Identify which cell holds the provided text, then report its [x, y] central coordinate. 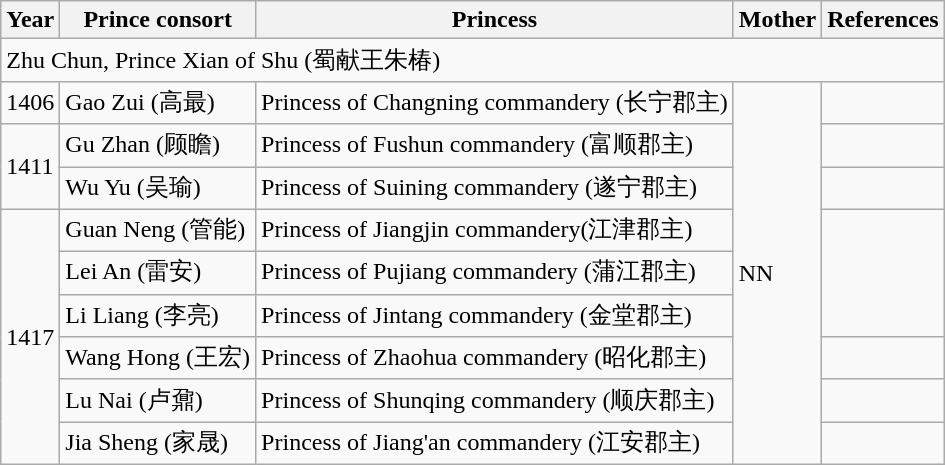
Lu Nai (卢鼐) [158, 400]
Princess of Jiangjin commandery(江津郡主) [495, 230]
Gao Zui (高最) [158, 102]
1411 [30, 166]
Princess of Pujiang commandery (蒲江郡主) [495, 274]
1406 [30, 102]
Jia Sheng (家晟) [158, 444]
Mother [777, 20]
Gu Zhan (顾瞻) [158, 146]
NN [777, 272]
Princess of Jiang'an commandery (江安郡主) [495, 444]
Wu Yu (吴瑜) [158, 188]
Princess of Zhaohua commandery (昭化郡主) [495, 358]
1417 [30, 336]
References [884, 20]
Year [30, 20]
Princess of Shunqing commandery (顺庆郡主) [495, 400]
Li Liang (李亮) [158, 316]
Guan Neng (管能) [158, 230]
Princess of Suining commandery (遂宁郡主) [495, 188]
Zhu Chun, Prince Xian of Shu (蜀献王朱椿) [472, 60]
Princess of Jintang commandery (金堂郡主) [495, 316]
Princess [495, 20]
Prince consort [158, 20]
Princess of Changning commandery (长宁郡主) [495, 102]
Wang Hong (王宏) [158, 358]
Princess of Fushun commandery (富顺郡主) [495, 146]
Lei An (雷安) [158, 274]
